Return (X, Y) of the center of cell containing provided text 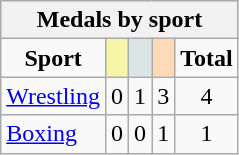
Boxing (54, 134)
Total (207, 58)
Wrestling (54, 96)
3 (164, 96)
4 (207, 96)
Medals by sport (120, 20)
Sport (54, 58)
